Pinpoint the cell where the given text exists, returning its [X, Y] midpoint coordinate. 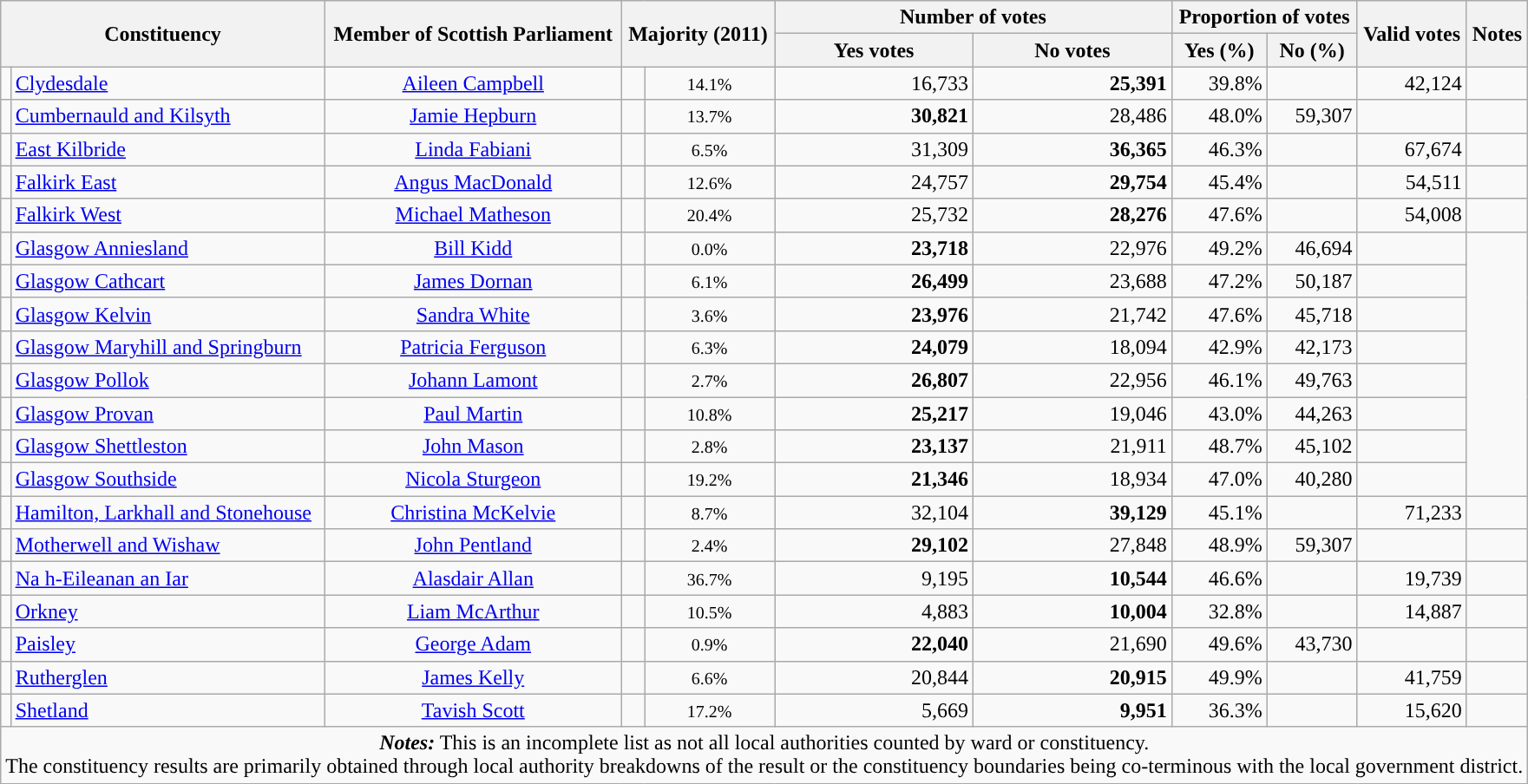
49.9% [1219, 677]
17.2% [710, 710]
Glasgow Maryhill and Springburn [167, 347]
Na h-Eileanan an Iar [167, 578]
3.6% [710, 314]
2.7% [710, 380]
No (%) [1312, 50]
19.2% [710, 480]
46.3% [1219, 149]
10.8% [710, 414]
Glasgow Cathcart [167, 281]
40,280 [1312, 480]
45.4% [1219, 182]
10,544 [1072, 578]
36.3% [1219, 710]
42,173 [1312, 347]
Alasdair Allan [473, 578]
6.1% [710, 281]
Glasgow Kelvin [167, 314]
19,739 [1412, 578]
28,276 [1072, 215]
Angus MacDonald [473, 182]
0.0% [710, 248]
Glasgow Pollok [167, 380]
Yes (%) [1219, 50]
14,887 [1412, 611]
14.1% [710, 83]
12.6% [710, 182]
Clydesdale [167, 83]
25,732 [875, 215]
24,079 [875, 347]
23,976 [875, 314]
22,956 [1072, 380]
Nicola Sturgeon [473, 480]
Valid votes [1412, 34]
Notes [1497, 34]
John Pentland [473, 546]
25,391 [1072, 83]
Rutherglen [167, 677]
Yes votes [875, 50]
Glasgow Anniesland [167, 248]
21,346 [875, 480]
Glasgow Shettleston [167, 447]
Patricia Ferguson [473, 347]
Majority (2011) [698, 34]
42,124 [1412, 83]
44,263 [1312, 414]
Aileen Campbell [473, 83]
49,763 [1312, 380]
Glasgow Southside [167, 480]
9,951 [1072, 710]
36.7% [710, 578]
50,187 [1312, 281]
22,976 [1072, 248]
Proportion of votes [1264, 17]
Bill Kidd [473, 248]
James Dornan [473, 281]
23,718 [875, 248]
10.5% [710, 611]
48.0% [1219, 116]
Falkirk East [167, 182]
Motherwell and Wishaw [167, 546]
Jamie Hepburn [473, 116]
10,004 [1072, 611]
Shetland [167, 710]
19,046 [1072, 414]
23,137 [875, 447]
Constituency [163, 34]
20,844 [875, 677]
18,934 [1072, 480]
6.3% [710, 347]
2.8% [710, 447]
Hamilton, Larkhall and Stonehouse [167, 513]
29,102 [875, 546]
39,129 [1072, 513]
25,217 [875, 414]
Liam McArthur [473, 611]
East Kilbride [167, 149]
45,718 [1312, 314]
Linda Fabiani [473, 149]
Falkirk West [167, 215]
27,848 [1072, 546]
54,008 [1412, 215]
Christina McKelvie [473, 513]
46.6% [1219, 578]
24,757 [875, 182]
49.2% [1219, 248]
43,730 [1312, 644]
45.1% [1219, 513]
6.5% [710, 149]
2.4% [710, 546]
George Adam [473, 644]
Tavish Scott [473, 710]
49.6% [1219, 644]
20,915 [1072, 677]
Orkney [167, 611]
31,309 [875, 149]
43.0% [1219, 414]
John Mason [473, 447]
Michael Matheson [473, 215]
46.1% [1219, 380]
20.4% [710, 215]
30,821 [875, 116]
71,233 [1412, 513]
Johann Lamont [473, 380]
47.2% [1219, 281]
48.7% [1219, 447]
47.0% [1219, 480]
46,694 [1312, 248]
21,690 [1072, 644]
45,102 [1312, 447]
0.9% [710, 644]
29,754 [1072, 182]
21,742 [1072, 314]
32,104 [875, 513]
9,195 [875, 578]
26,807 [875, 380]
23,688 [1072, 281]
4,883 [875, 611]
54,511 [1412, 182]
21,911 [1072, 447]
67,674 [1412, 149]
5,669 [875, 710]
39.8% [1219, 83]
Paul Martin [473, 414]
Sandra White [473, 314]
Paisley [167, 644]
No votes [1072, 50]
Member of Scottish Parliament [473, 34]
8.7% [710, 513]
15,620 [1412, 710]
48.9% [1219, 546]
41,759 [1412, 677]
42.9% [1219, 347]
Cumbernauld and Kilsyth [167, 116]
Number of votes [974, 17]
22,040 [875, 644]
36,365 [1072, 149]
6.6% [710, 677]
18,094 [1072, 347]
32.8% [1219, 611]
16,733 [875, 83]
26,499 [875, 281]
Glasgow Provan [167, 414]
28,486 [1072, 116]
13.7% [710, 116]
James Kelly [473, 677]
